Return the (x, y) coordinate for the center point of the cell that contains the specified text.  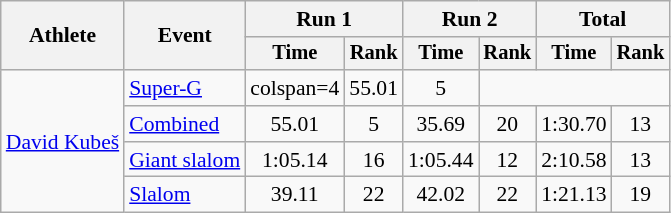
1:05.44 (440, 160)
Run 1 (324, 19)
Giant slalom (184, 160)
Athlete (62, 36)
Event (184, 36)
12 (507, 160)
2:10.58 (574, 160)
20 (507, 124)
colspan=4 (294, 88)
Super-G (184, 88)
David Kubeš (62, 141)
1:05.14 (294, 160)
1:30.70 (574, 124)
35.69 (440, 124)
Slalom (184, 195)
16 (374, 160)
19 (641, 195)
Total (602, 19)
Run 2 (470, 19)
1:21.13 (574, 195)
39.11 (294, 195)
Combined (184, 124)
42.02 (440, 195)
